Find where the given text appears and provide that cell's center as (x, y) coordinate. 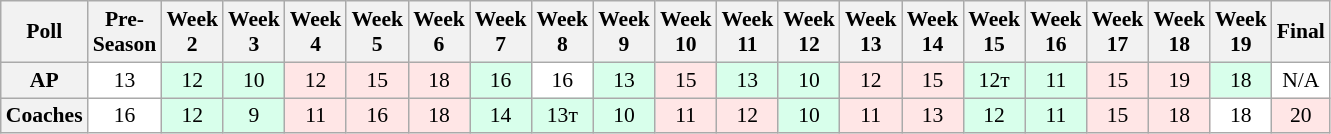
Week16 (1056, 32)
Week4 (316, 32)
Week2 (192, 32)
13т (562, 116)
Week15 (994, 32)
Week14 (933, 32)
14 (501, 116)
Week10 (686, 32)
N/A (1301, 80)
AP (44, 80)
Week17 (1118, 32)
Coaches (44, 116)
Week19 (1241, 32)
Week18 (1179, 32)
19 (1179, 80)
Week12 (809, 32)
Week8 (562, 32)
Poll (44, 32)
Final (1301, 32)
20 (1301, 116)
12т (994, 80)
Week3 (254, 32)
Week7 (501, 32)
Week5 (377, 32)
Week6 (439, 32)
Week9 (624, 32)
9 (254, 116)
Pre-Season (125, 32)
Week11 (748, 32)
Week13 (871, 32)
